Scan for the cell matching the given text and deliver its (x, y) coordinate at center. 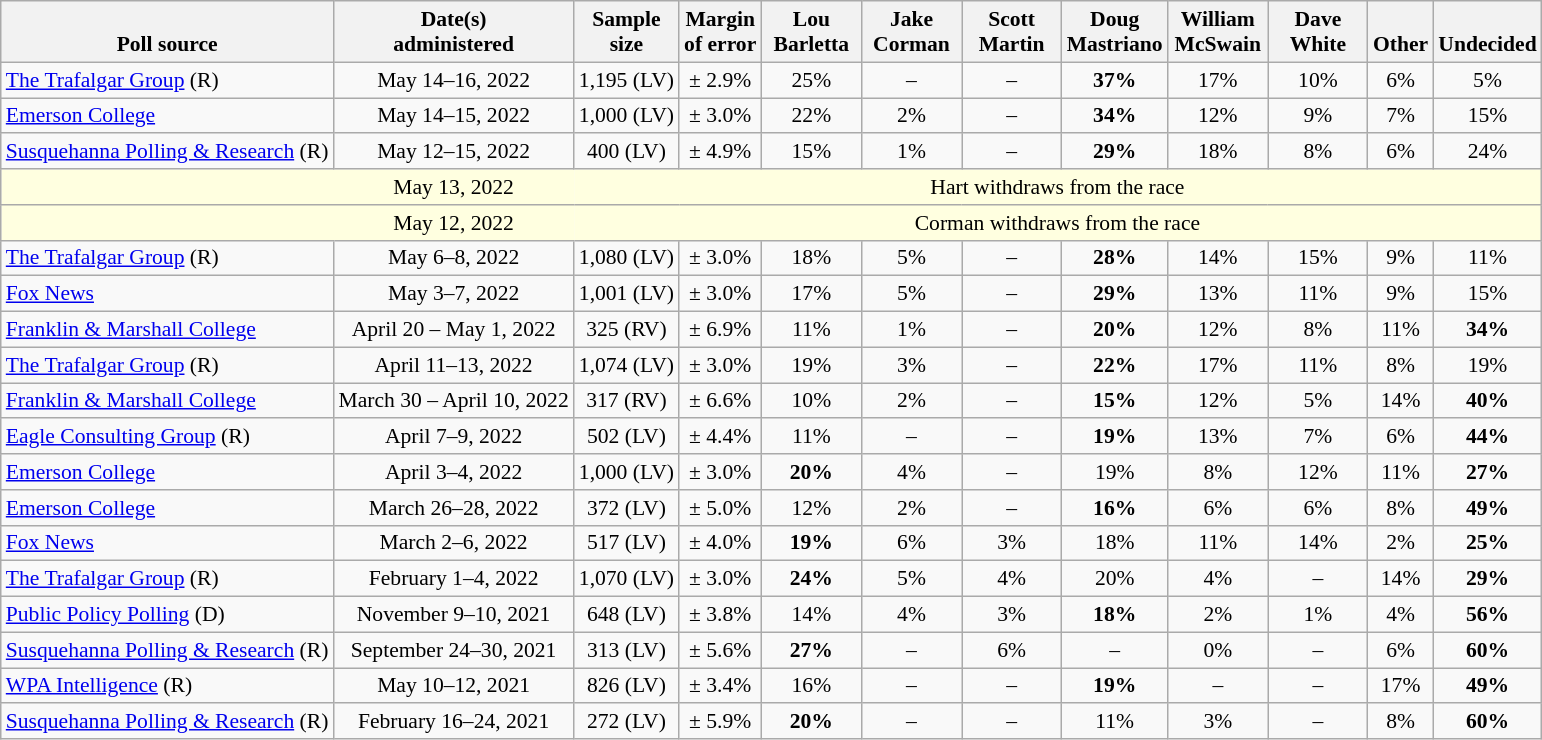
± 4.9% (720, 152)
± 2.9% (720, 80)
1,195 (LV) (626, 80)
± 5.6% (720, 650)
March 30 – April 10, 2022 (453, 401)
272 (LV) (626, 722)
May 14–15, 2022 (453, 116)
May 3–7, 2022 (453, 294)
Date(s)administered (453, 32)
April 11–13, 2022 (453, 365)
Poll source (168, 32)
313 (LV) (626, 650)
March 26–28, 2022 (453, 508)
± 5.9% (720, 722)
November 9–10, 2021 (453, 615)
May 12, 2022 (453, 223)
± 6.9% (720, 330)
372 (LV) (626, 508)
1,080 (LV) (626, 258)
DougMastriano (1115, 32)
325 (RV) (626, 330)
648 (LV) (626, 615)
Public Policy Polling (D) (168, 615)
0% (1218, 650)
WPA Intelligence (R) (168, 686)
May 12–15, 2022 (453, 152)
May 6–8, 2022 (453, 258)
37% (1115, 80)
Samplesize (626, 32)
± 3.8% (720, 615)
April 7–9, 2022 (453, 437)
April 3–4, 2022 (453, 472)
826 (LV) (626, 686)
Eagle Consulting Group (R) (168, 437)
WilliamMcSwain (1218, 32)
317 (RV) (626, 401)
LouBarletta (811, 32)
September 24–30, 2021 (453, 650)
± 6.6% (720, 401)
February 1–4, 2022 (453, 579)
502 (LV) (626, 437)
1,070 (LV) (626, 579)
1,074 (LV) (626, 365)
44% (1487, 437)
May 14–16, 2022 (453, 80)
± 5.0% (720, 508)
± 4.0% (720, 543)
May 10–12, 2021 (453, 686)
400 (LV) (626, 152)
1,001 (LV) (626, 294)
Undecided (1487, 32)
Marginof error (720, 32)
ScottMartin (1012, 32)
40% (1487, 401)
JakeCorman (911, 32)
April 20 – May 1, 2022 (453, 330)
Other (1400, 32)
March 2–6, 2022 (453, 543)
May 13, 2022 (453, 187)
Corman withdraws from the race (1058, 223)
517 (LV) (626, 543)
February 16–24, 2021 (453, 722)
± 4.4% (720, 437)
28% (1115, 258)
DaveWhite (1318, 32)
56% (1487, 615)
Hart withdraws from the race (1058, 187)
± 3.4% (720, 686)
